Output the [X, Y] coordinate of the center of the cell containing the given text.  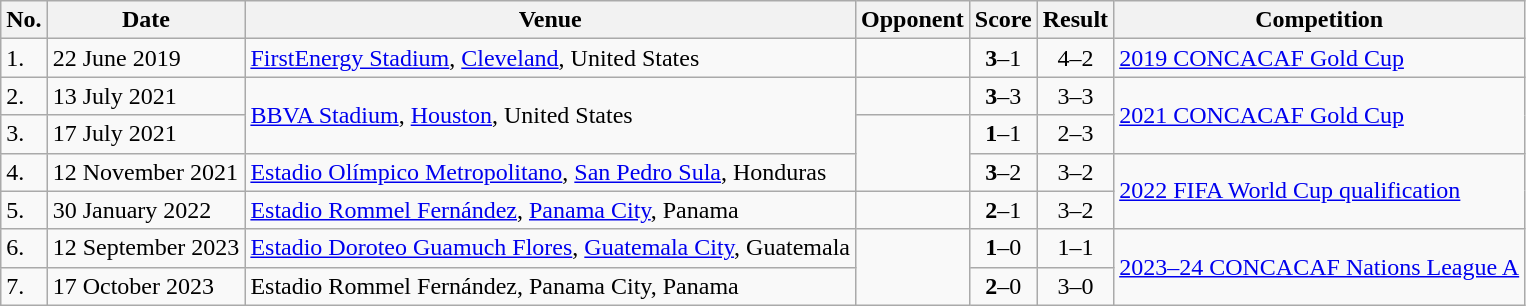
6. [24, 248]
Score [1003, 20]
30 January 2022 [146, 210]
4. [24, 172]
17 July 2021 [146, 134]
17 October 2023 [146, 286]
FirstEnergy Stadium, Cleveland, United States [550, 58]
2–0 [1003, 286]
2022 FIFA World Cup qualification [1320, 191]
2019 CONCACAF Gold Cup [1320, 58]
Result [1075, 20]
1–0 [1003, 248]
12 November 2021 [146, 172]
7. [24, 286]
No. [24, 20]
3. [24, 134]
2–3 [1075, 134]
4–2 [1075, 58]
Date [146, 20]
Opponent [913, 20]
13 July 2021 [146, 96]
3–1 [1003, 58]
1. [24, 58]
22 June 2019 [146, 58]
BBVA Stadium, Houston, United States [550, 115]
2023–24 CONCACAF Nations League A [1320, 267]
2–1 [1003, 210]
2021 CONCACAF Gold Cup [1320, 115]
Competition [1320, 20]
5. [24, 210]
2. [24, 96]
3–0 [1075, 286]
Venue [550, 20]
Estadio Doroteo Guamuch Flores, Guatemala City, Guatemala [550, 248]
12 September 2023 [146, 248]
Estadio Olímpico Metropolitano, San Pedro Sula, Honduras [550, 172]
